Provide the [X, Y] coordinate of the cell's center where the given text is located.  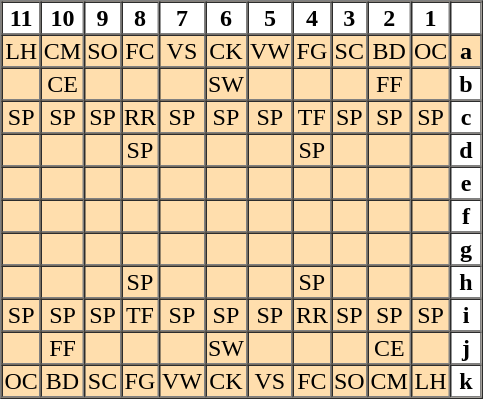
b [466, 84]
8 [140, 18]
a [466, 50]
1 [430, 18]
10 [62, 18]
5 [270, 18]
2 [390, 18]
g [466, 248]
6 [226, 18]
9 [102, 18]
e [466, 182]
d [466, 150]
j [466, 348]
i [466, 314]
c [466, 116]
7 [182, 18]
11 [22, 18]
3 [350, 18]
4 [312, 18]
f [466, 216]
h [466, 282]
k [466, 380]
